Pinpoint the cell where the given text exists, returning its [X, Y] midpoint coordinate. 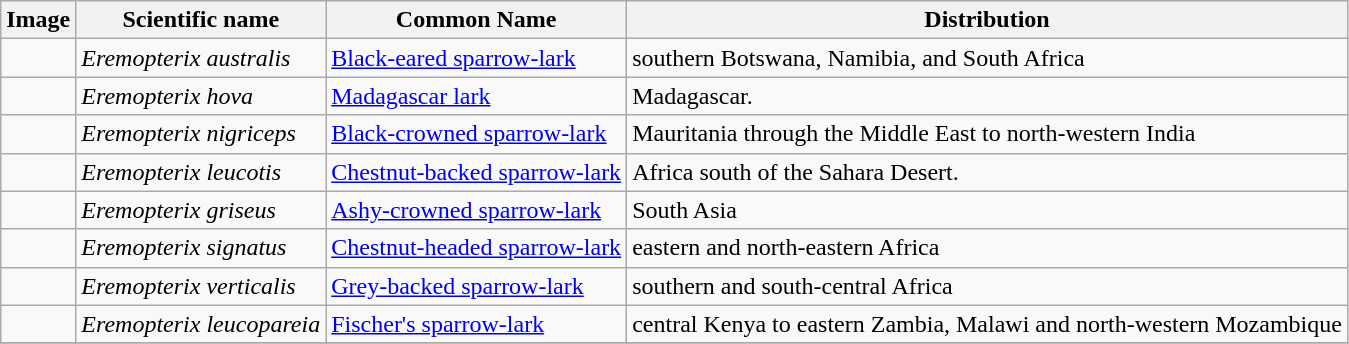
Eremopterix hova [201, 96]
Common Name [476, 20]
central Kenya to eastern Zambia, Malawi and north-western Mozambique [988, 324]
Eremopterix leucopareia [201, 324]
Image [38, 20]
Eremopterix verticalis [201, 286]
eastern and north-eastern Africa [988, 248]
Black-eared sparrow-lark [476, 58]
Africa south of the Sahara Desert. [988, 172]
Distribution [988, 20]
Eremopterix signatus [201, 248]
Black-crowned sparrow-lark [476, 134]
Scientific name [201, 20]
Chestnut-headed sparrow-lark [476, 248]
southern and south-central Africa [988, 286]
Eremopterix nigriceps [201, 134]
Eremopterix australis [201, 58]
Eremopterix leucotis [201, 172]
Mauritania through the Middle East to north-western India [988, 134]
Ashy-crowned sparrow-lark [476, 210]
Madagascar. [988, 96]
South Asia [988, 210]
Fischer's sparrow-lark [476, 324]
Madagascar lark [476, 96]
Grey-backed sparrow-lark [476, 286]
Chestnut-backed sparrow-lark [476, 172]
Eremopterix griseus [201, 210]
southern Botswana, Namibia, and South Africa [988, 58]
